Scan for the cell matching the given text and deliver its [x, y] coordinate at center. 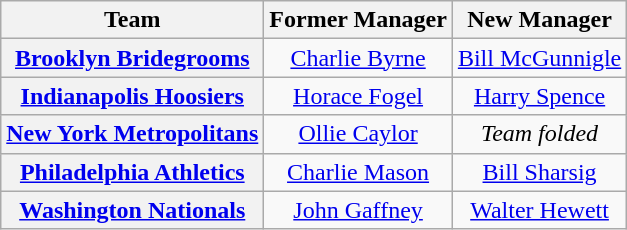
Bill Sharsig [539, 172]
Indianapolis Hoosiers [132, 96]
Team [132, 20]
Walter Hewett [539, 210]
Team folded [539, 134]
John Gaffney [358, 210]
Horace Fogel [358, 96]
Brooklyn Bridegrooms [132, 58]
New Manager [539, 20]
Former Manager [358, 20]
Harry Spence [539, 96]
New York Metropolitans [132, 134]
Washington Nationals [132, 210]
Charlie Byrne [358, 58]
Charlie Mason [358, 172]
Ollie Caylor [358, 134]
Philadelphia Athletics [132, 172]
Bill McGunnigle [539, 58]
